From the cell containing the given text, extract its center point as [x, y] coordinate. 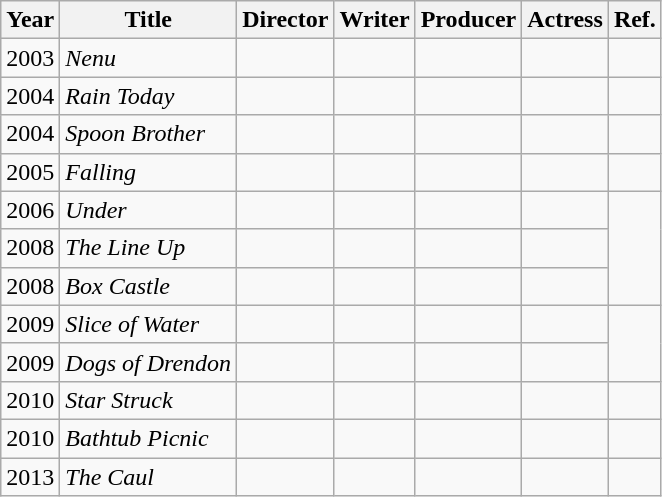
The Caul [148, 477]
2005 [30, 172]
Writer [374, 20]
2003 [30, 58]
Under [148, 210]
The Line Up [148, 248]
Spoon Brother [148, 134]
2006 [30, 210]
Rain Today [148, 96]
Title [148, 20]
Dogs of Drendon [148, 362]
Bathtub Picnic [148, 438]
Ref. [634, 20]
Actress [566, 20]
Box Castle [148, 286]
Year [30, 20]
Director [286, 20]
Falling [148, 172]
Star Struck [148, 400]
2013 [30, 477]
Slice of Water [148, 324]
Producer [468, 20]
Nenu [148, 58]
